Provide the (x, y) coordinate of the cell's center where the given text is located.  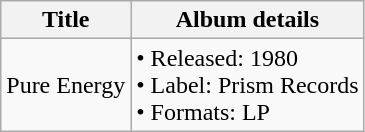
Title (66, 20)
Pure Energy (66, 85)
Album details (248, 20)
• Released: 1980• Label: Prism Records• Formats: LP (248, 85)
